Scan for the cell matching the given text and deliver its (X, Y) coordinate at center. 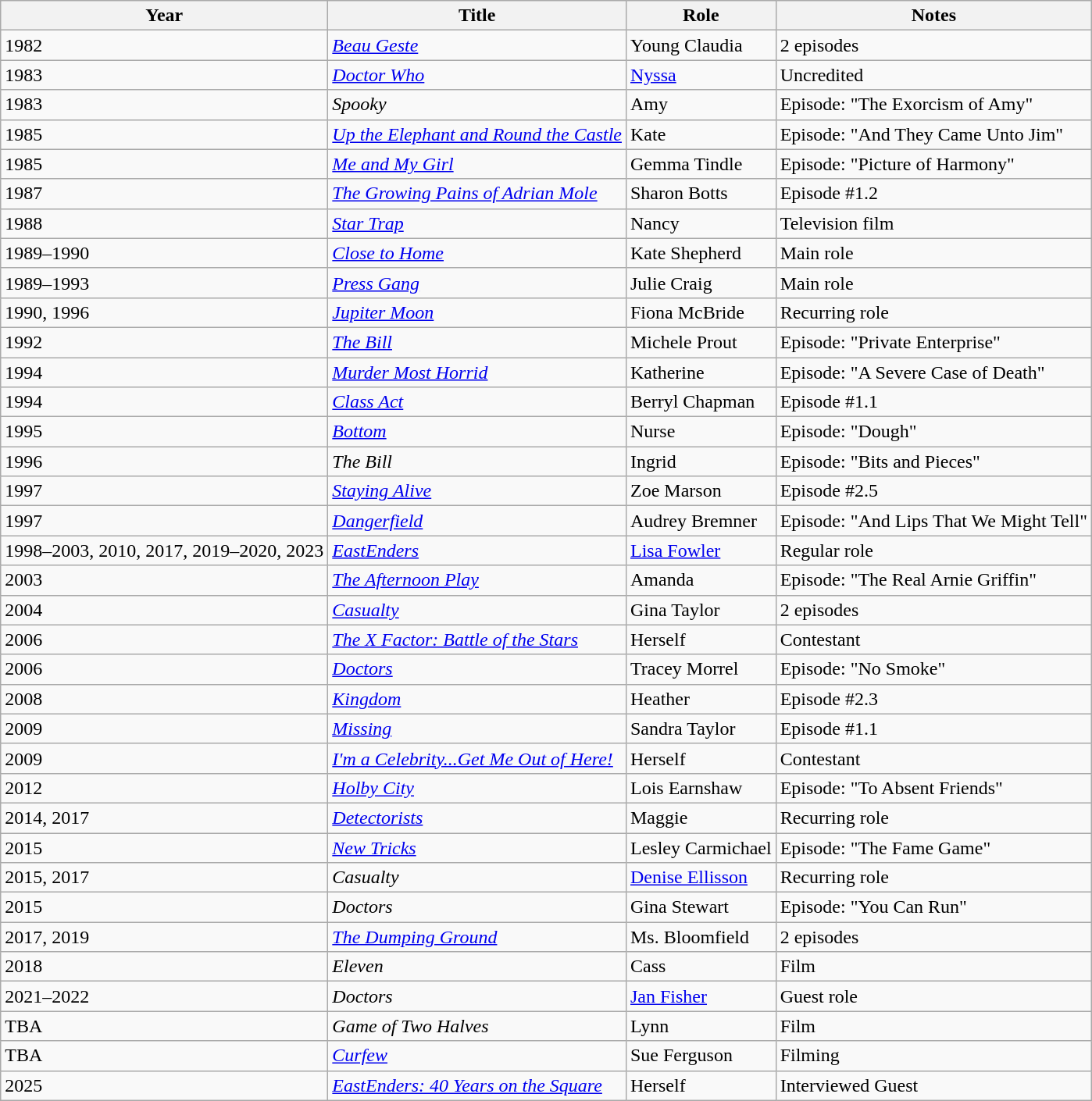
2021–2022 (164, 996)
1987 (164, 194)
Kingdom (477, 699)
Episode: "Bits and Pieces" (933, 461)
Close to Home (477, 253)
Fiona McBride (701, 312)
Lesley Carmichael (701, 847)
Curfew (477, 1056)
Nurse (701, 432)
Sue Ferguson (701, 1056)
Spooky (477, 105)
I'm a Celebrity...Get Me Out of Here! (477, 758)
EastEnders (477, 550)
Beau Geste (477, 45)
1988 (164, 223)
Denise Ellisson (701, 878)
Heather (701, 699)
Episode #2.3 (933, 699)
1989–1993 (164, 283)
Lisa Fowler (701, 550)
Audrey Bremner (701, 521)
Television film (933, 223)
Title (477, 16)
New Tricks (477, 847)
Filming (933, 1056)
Episode: "Picture of Harmony" (933, 164)
Lois Earnshaw (701, 788)
Kate (701, 134)
1995 (164, 432)
Ingrid (701, 461)
Berryl Chapman (701, 402)
Notes (933, 16)
Cass (701, 967)
2014, 2017 (164, 818)
Guest role (933, 996)
Episode: "To Absent Friends" (933, 788)
Julie Craig (701, 283)
1982 (164, 45)
2015, 2017 (164, 878)
Young Claudia (701, 45)
1990, 1996 (164, 312)
Amy (701, 105)
Eleven (477, 967)
1992 (164, 342)
Role (701, 16)
2017, 2019 (164, 937)
Episode: "Dough" (933, 432)
Episode: "You Can Run" (933, 907)
Sandra Taylor (701, 729)
Gina Stewart (701, 907)
Episode: "Private Enterprise" (933, 342)
Episode #1.2 (933, 194)
The Afternoon Play (477, 580)
Lynn (701, 1026)
Gemma Tindle (701, 164)
Class Act (477, 402)
Gina Taylor (701, 610)
Amanda (701, 580)
Uncredited (933, 75)
1989–1990 (164, 253)
Episode: "The Fame Game" (933, 847)
2025 (164, 1085)
The X Factor: Battle of the Stars (477, 640)
Episode: "And They Came Unto Jim" (933, 134)
Zoe Marson (701, 491)
2018 (164, 967)
Nyssa (701, 75)
Holby City (477, 788)
2003 (164, 580)
Jupiter Moon (477, 312)
Episode: "The Exorcism of Amy" (933, 105)
Michele Prout (701, 342)
EastEnders: 40 Years on the Square (477, 1085)
2012 (164, 788)
Ms. Bloomfield (701, 937)
Murder Most Horrid (477, 372)
Missing (477, 729)
Jan Fisher (701, 996)
Staying Alive (477, 491)
Episode: "A Severe Case of Death" (933, 372)
1996 (164, 461)
Doctor Who (477, 75)
Game of Two Halves (477, 1026)
Me and My Girl (477, 164)
Nancy (701, 223)
2004 (164, 610)
Kate Shepherd (701, 253)
Regular role (933, 550)
Up the Elephant and Round the Castle (477, 134)
Interviewed Guest (933, 1085)
Bottom (477, 432)
Tracey Morrel (701, 669)
Detectorists (477, 818)
Episode: "No Smoke" (933, 669)
Dangerfield (477, 521)
Year (164, 16)
Sharon Botts (701, 194)
Katherine (701, 372)
Maggie (701, 818)
2008 (164, 699)
Star Trap (477, 223)
The Dumping Ground (477, 937)
The Growing Pains of Adrian Mole (477, 194)
1998–2003, 2010, 2017, 2019–2020, 2023 (164, 550)
Episode: "The Real Arnie Griffin" (933, 580)
Episode #2.5 (933, 491)
Episode: "And Lips That We Might Tell" (933, 521)
Press Gang (477, 283)
